For the text-containing cell, return its midpoint in [X, Y] coordinate format. 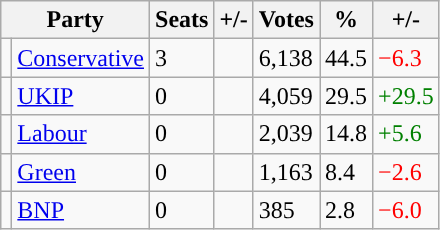
+5.6 [406, 134]
8.4 [346, 172]
UKIP [81, 96]
2.8 [346, 210]
Green [81, 172]
Labour [81, 134]
Party [76, 20]
% [346, 20]
−6.0 [406, 210]
BNP [81, 210]
−2.6 [406, 172]
Seats [182, 20]
2,039 [286, 134]
−6.3 [406, 58]
1,163 [286, 172]
+29.5 [406, 96]
44.5 [346, 58]
4,059 [286, 96]
29.5 [346, 96]
6,138 [286, 58]
14.8 [346, 134]
Conservative [81, 58]
3 [182, 58]
385 [286, 210]
Votes [286, 20]
